Locate the cell with the specified text and output its [x, y] center coordinate. 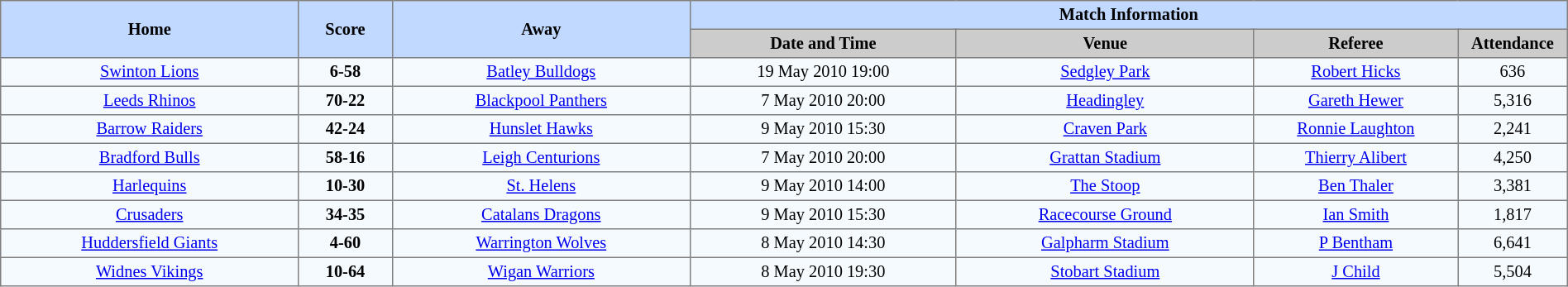
8 May 2010 19:30 [823, 271]
Wigan Warriors [541, 271]
Ben Thaler [1355, 186]
The Stoop [1105, 186]
Catalans Dragons [541, 214]
Match Information [1128, 15]
Leeds Rhinos [150, 100]
Galpharm Stadium [1105, 243]
42-24 [346, 129]
Huddersfield Giants [150, 243]
2,241 [1513, 129]
Crusaders [150, 214]
Bradford Bulls [150, 157]
70-22 [346, 100]
8 May 2010 14:30 [823, 243]
Robert Hicks [1355, 72]
1,817 [1513, 214]
5,316 [1513, 100]
10-30 [346, 186]
Widnes Vikings [150, 271]
10-64 [346, 271]
St. Helens [541, 186]
5,504 [1513, 271]
Thierry Alibert [1355, 157]
Craven Park [1105, 129]
Hunslet Hawks [541, 129]
34-35 [346, 214]
Headingley [1105, 100]
636 [1513, 72]
Ronnie Laughton [1355, 129]
Warrington Wolves [541, 243]
9 May 2010 14:00 [823, 186]
Harlequins [150, 186]
6-58 [346, 72]
Blackpool Panthers [541, 100]
4,250 [1513, 157]
Gareth Hewer [1355, 100]
3,381 [1513, 186]
58-16 [346, 157]
Racecourse Ground [1105, 214]
J Child [1355, 271]
Home [150, 30]
Date and Time [823, 43]
Barrow Raiders [150, 129]
Leigh Centurions [541, 157]
Score [346, 30]
Stobart Stadium [1105, 271]
Referee [1355, 43]
Grattan Stadium [1105, 157]
Ian Smith [1355, 214]
Venue [1105, 43]
6,641 [1513, 243]
19 May 2010 19:00 [823, 72]
Batley Bulldogs [541, 72]
Attendance [1513, 43]
P Bentham [1355, 243]
Swinton Lions [150, 72]
4-60 [346, 243]
Sedgley Park [1105, 72]
Away [541, 30]
